Provide the (X, Y) coordinate of the cell's center where the given text is located.  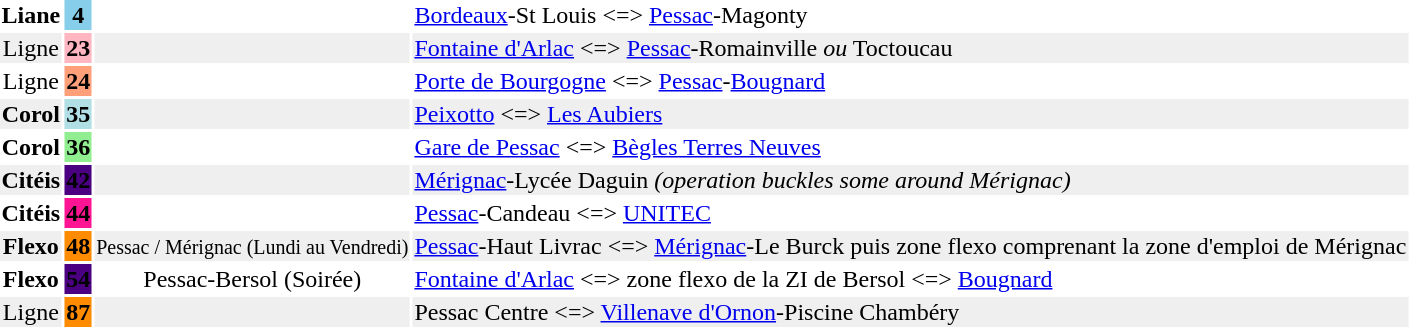
Liane (31, 15)
44 (78, 213)
Pessac-Candeau <=> UNITEC (910, 213)
23 (78, 48)
42 (78, 180)
87 (78, 312)
Porte de Bourgogne <=> Pessac-Bougnard (910, 81)
48 (78, 246)
Mérignac-Lycée Daguin (operation buckles some around Mérignac) (910, 180)
35 (78, 114)
36 (78, 147)
Bordeaux-St Louis <=> Pessac-Magonty (910, 15)
Pessac / Mérignac (Lundi au Vendredi) (252, 246)
4 (78, 15)
Fontaine d'Arlac <=> zone flexo de la ZI de Bersol <=> Bougnard (910, 279)
Pessac-Haut Livrac <=> Mérignac-Le Burck puis zone flexo comprenant la zone d'emploi de Mérignac (910, 246)
Peixotto <=> Les Aubiers (910, 114)
Pessac Centre <=> Villenave d'Ornon-Piscine Chambéry (910, 312)
Gare de Pessac <=> Bègles Terres Neuves (910, 147)
54 (78, 279)
24 (78, 81)
Fontaine d'Arlac <=> Pessac-Romainville ou Toctoucau (910, 48)
Pessac-Bersol (Soirée) (252, 279)
